Identify which cell holds the provided text, then report its [X, Y] central coordinate. 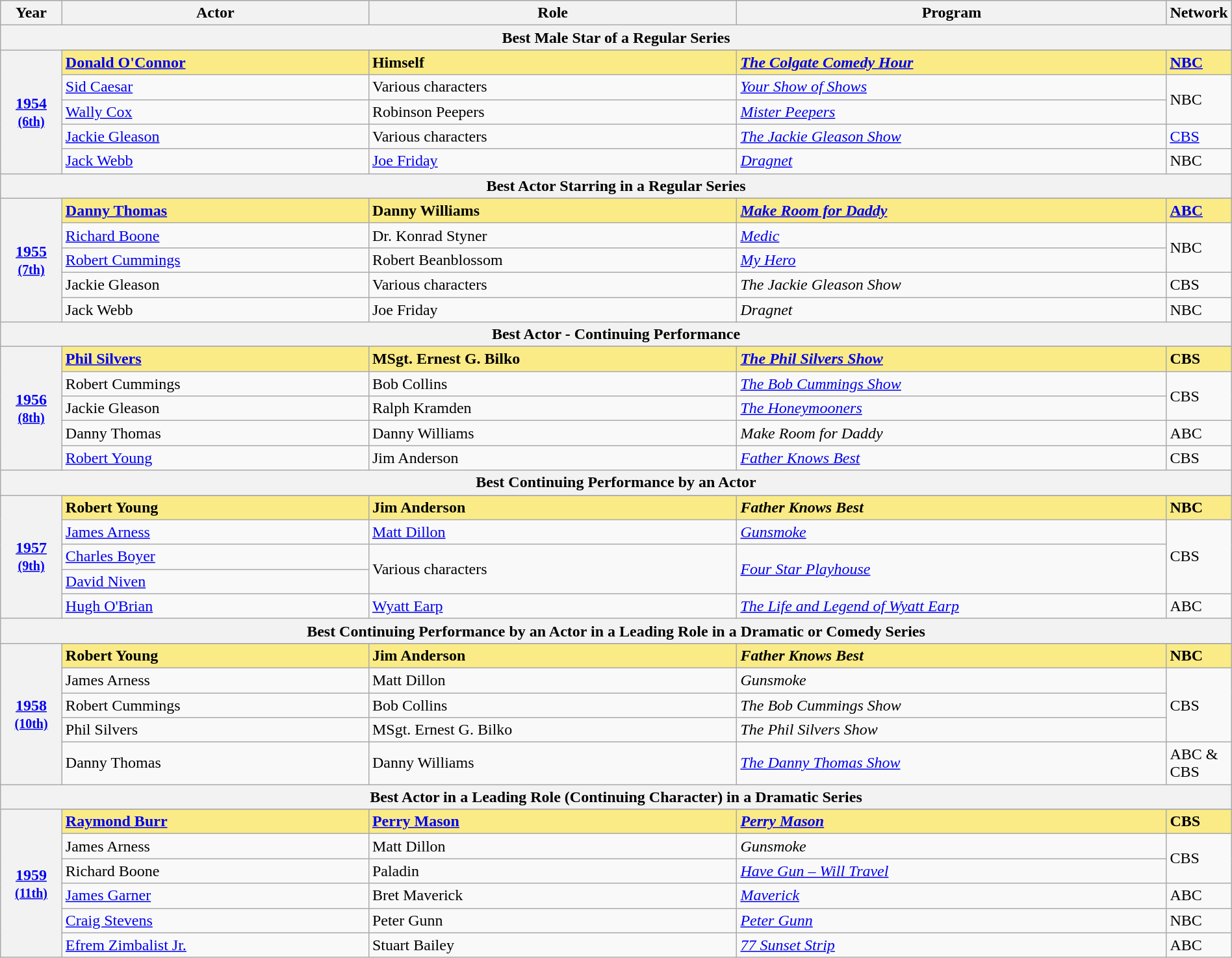
1957(9th) [31, 557]
Dr. Konrad Styner [552, 235]
Donald O'Connor [215, 62]
James Garner [215, 896]
Ralph Kramden [552, 409]
Stuart Bailey [552, 945]
1954(6th) [31, 112]
Actor [215, 13]
My Hero [951, 260]
Four Star Playhouse [951, 569]
Best Continuing Performance by an Actor in a Leading Role in a Dramatic or Comedy Series [616, 631]
Maverick [951, 896]
Year [31, 13]
Himself [552, 62]
Medic [951, 235]
Efrem Zimbalist Jr. [215, 945]
Charles Boyer [215, 557]
1958(10th) [31, 713]
1956(8th) [31, 409]
Program [951, 13]
Robert Beanblossom [552, 260]
Hugh O'Brian [215, 606]
ABC & CBS [1199, 764]
Bret Maverick [552, 896]
Best Actor - Continuing Performance [616, 334]
Best Actor in a Leading Role (Continuing Character) in a Dramatic Series [616, 797]
Best Continuing Performance by an Actor [616, 483]
The Honeymooners [951, 409]
1955(7th) [31, 260]
Best Male Star of a Regular Series [616, 38]
The Danny Thomas Show [951, 764]
Have Gun – Will Travel [951, 871]
1959(11th) [31, 883]
The Life and Legend of Wyatt Earp [951, 606]
77 Sunset Strip [951, 945]
Robinson Peepers [552, 112]
Wally Cox [215, 112]
Your Show of Shows [951, 87]
Mister Peepers [951, 112]
Network [1199, 13]
Sid Caesar [215, 87]
The Colgate Comedy Hour [951, 62]
Role [552, 13]
Craig Stevens [215, 920]
Wyatt Earp [552, 606]
David Niven [215, 581]
Raymond Burr [215, 822]
Paladin [552, 871]
Best Actor Starring in a Regular Series [616, 186]
